From the cell containing the given text, extract its center point as (x, y) coordinate. 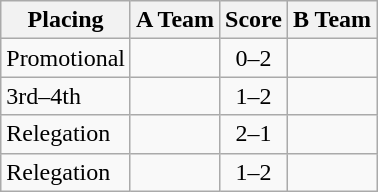
Score (254, 20)
3rd–4th (66, 96)
0–2 (254, 58)
A Team (174, 20)
2–1 (254, 134)
Placing (66, 20)
Promotional (66, 58)
B Team (332, 20)
